From the cell containing the given text, extract its center point as [x, y] coordinate. 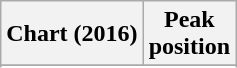
Peakposition [189, 34]
Chart (2016) [72, 34]
